Output the [X, Y] coordinate of the center of the cell containing the given text.  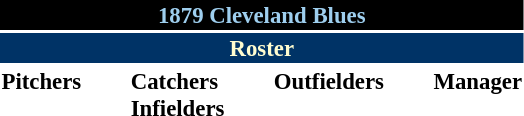
1879 Cleveland Blues [262, 15]
Roster [262, 48]
